For the text-containing cell, return its midpoint in [x, y] coordinate format. 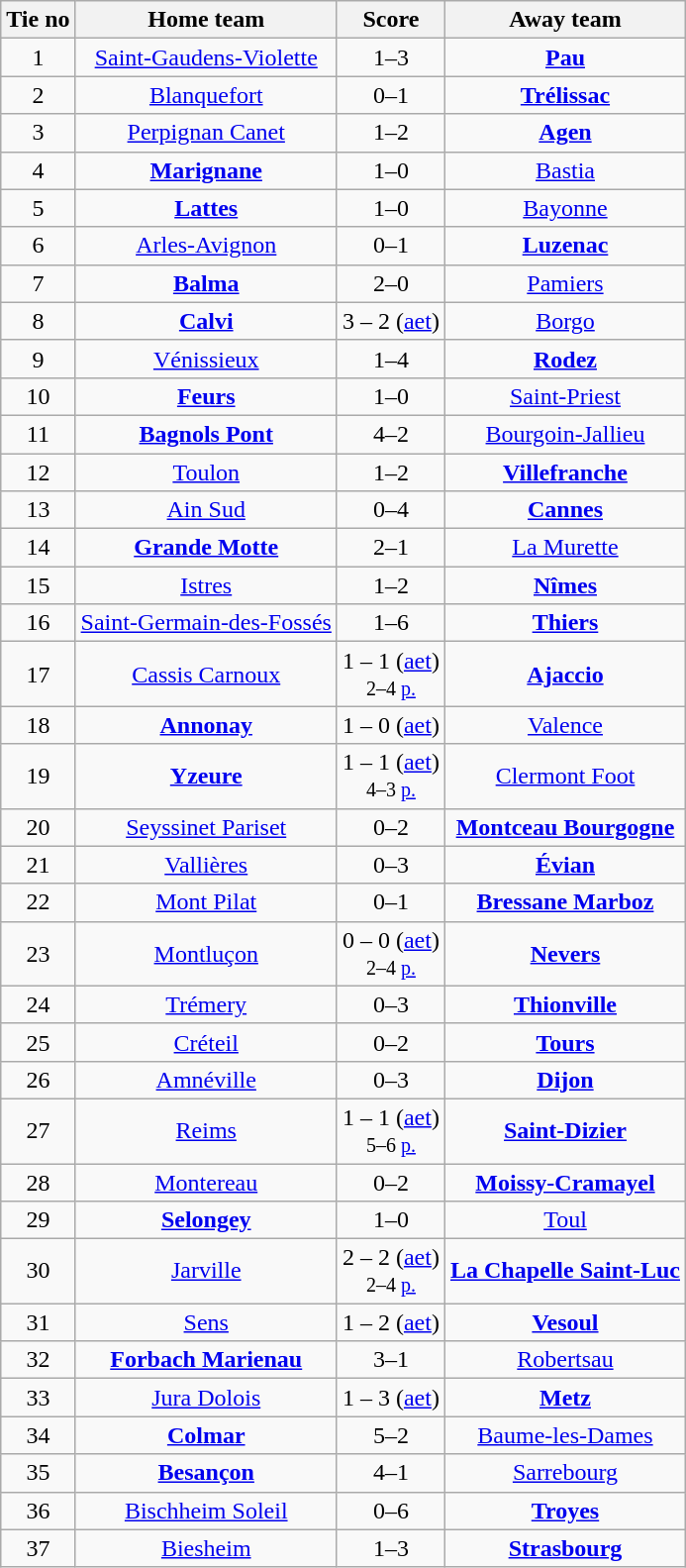
Troyes [564, 1511]
Cassis Carnoux [206, 674]
Perpignan Canet [206, 133]
1 – 1 (aet)5–6 p. [390, 1131]
Dijon [564, 1080]
Home team [206, 20]
Montereau [206, 1182]
Valence [564, 725]
Créteil [206, 1042]
Moissy-Cramayel [564, 1182]
Istres [206, 585]
30 [38, 1272]
1 – 2 (aet) [390, 1322]
Bourgoin-Jallieu [564, 434]
Selongey [206, 1220]
31 [38, 1322]
Bischheim Soleil [206, 1511]
Cannes [564, 510]
Toulon [206, 472]
Rodez [564, 359]
Strasbourg [564, 1548]
32 [38, 1360]
23 [38, 953]
0 – 0 (aet)2–4 p. [390, 953]
La Murette [564, 548]
1 – 3 (aet) [390, 1398]
Mont Pilat [206, 902]
20 [38, 827]
Pamiers [564, 283]
1–4 [390, 359]
Biesheim [206, 1548]
Toul [564, 1220]
Balma [206, 283]
Saint-Gaudens-Violette [206, 57]
Besançon [206, 1473]
Colmar [206, 1435]
Nîmes [564, 585]
27 [38, 1131]
Évian [564, 865]
3 – 2 (aet) [390, 321]
Marignane [206, 170]
Forbach Marienau [206, 1360]
Vesoul [564, 1322]
Annonay [206, 725]
28 [38, 1182]
14 [38, 548]
Score [390, 20]
Montluçon [206, 953]
Jarville [206, 1272]
Bagnols Pont [206, 434]
Thiers [564, 623]
3–1 [390, 1360]
Vallières [206, 865]
Agen [564, 133]
22 [38, 902]
37 [38, 1548]
Amnéville [206, 1080]
Yzeure [206, 777]
Clermont Foot [564, 777]
Borgo [564, 321]
1 – 1 (aet)2–4 p. [390, 674]
2–1 [390, 548]
Arles-Avignon [206, 246]
18 [38, 725]
24 [38, 1004]
Trélissac [564, 95]
Ain Sud [206, 510]
Bayonne [564, 208]
12 [38, 472]
Jura Dolois [206, 1398]
9 [38, 359]
8 [38, 321]
Reims [206, 1131]
29 [38, 1220]
Grande Motte [206, 548]
11 [38, 434]
7 [38, 283]
Ajaccio [564, 674]
Villefranche [564, 472]
Sens [206, 1322]
Saint-Priest [564, 396]
1 – 1 (aet)4–3 p. [390, 777]
Tours [564, 1042]
Sarrebourg [564, 1473]
Feurs [206, 396]
17 [38, 674]
10 [38, 396]
2 – 2 (aet)2–4 p. [390, 1272]
1–6 [390, 623]
19 [38, 777]
36 [38, 1511]
25 [38, 1042]
2 [38, 95]
Tie no [38, 20]
Baume-les-Dames [564, 1435]
Robertsau [564, 1360]
Saint-Germain-des-Fossés [206, 623]
Metz [564, 1398]
26 [38, 1080]
4 [38, 170]
Luzenac [564, 246]
Away team [564, 20]
Montceau Bourgogne [564, 827]
0–6 [390, 1511]
4–2 [390, 434]
Calvi [206, 321]
2–0 [390, 283]
1 [38, 57]
15 [38, 585]
Bastia [564, 170]
13 [38, 510]
Vénissieux [206, 359]
Nevers [564, 953]
35 [38, 1473]
21 [38, 865]
3 [38, 133]
0–4 [390, 510]
6 [38, 246]
La Chapelle Saint-Luc [564, 1272]
Lattes [206, 208]
Saint-Dizier [564, 1131]
1 – 0 (aet) [390, 725]
Pau [564, 57]
Seyssinet Pariset [206, 827]
34 [38, 1435]
Bressane Marboz [564, 902]
Blanquefort [206, 95]
5 [38, 208]
16 [38, 623]
Trémery [206, 1004]
33 [38, 1398]
Thionville [564, 1004]
4–1 [390, 1473]
5–2 [390, 1435]
